Search for the cell housing the specified text and yield its (X, Y) center coordinate. 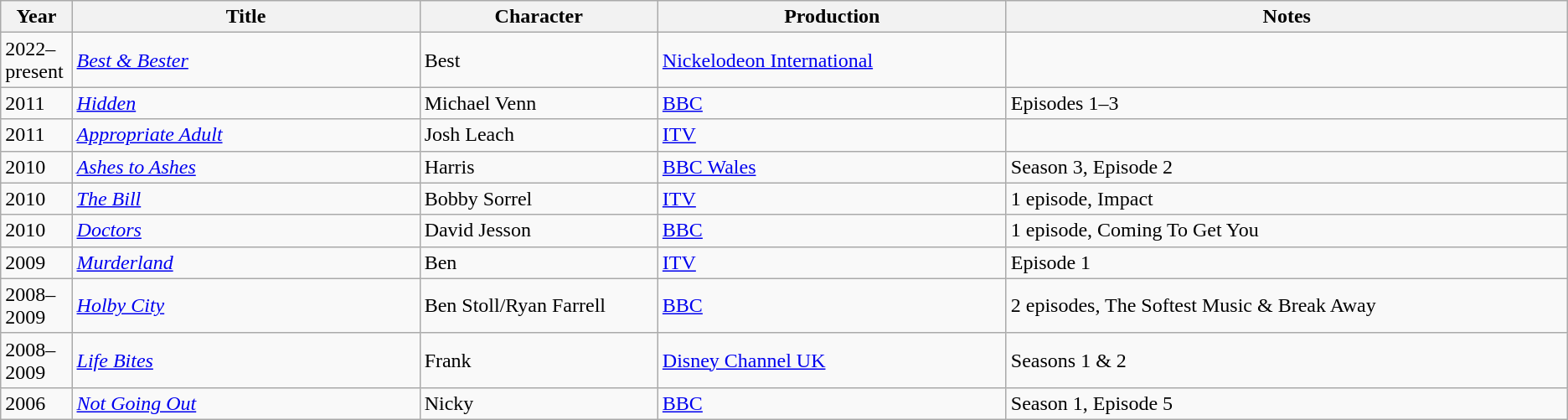
Production (832, 17)
Josh Leach (539, 135)
Season 3, Episode 2 (1287, 167)
2009 (37, 262)
2 episodes, The Softest Music & Break Away (1287, 305)
2006 (37, 403)
1 episode, Impact (1287, 199)
1 episode, Coming To Get You (1287, 231)
Nickelodeon International (832, 60)
Murderland (246, 262)
The Bill (246, 199)
Harris (539, 167)
Not Going Out (246, 403)
Seasons 1 & 2 (1287, 360)
Season 1, Episode 5 (1287, 403)
Appropriate Adult (246, 135)
Best (539, 60)
Ashes to Ashes (246, 167)
Episodes 1–3 (1287, 103)
Disney Channel UK (832, 360)
Year (37, 17)
Doctors (246, 231)
Bobby Sorrel (539, 199)
David Jesson (539, 231)
Ben Stoll/Ryan Farrell (539, 305)
Ben (539, 262)
Episode 1 (1287, 262)
Best & Bester (246, 60)
Frank (539, 360)
2022–present (37, 60)
Nicky (539, 403)
Life Bites (246, 360)
Hidden (246, 103)
Notes (1287, 17)
Character (539, 17)
Michael Venn (539, 103)
Title (246, 17)
Holby City (246, 305)
BBC Wales (832, 167)
